Provide the [x, y] coordinate of the cell's center where the given text is located.  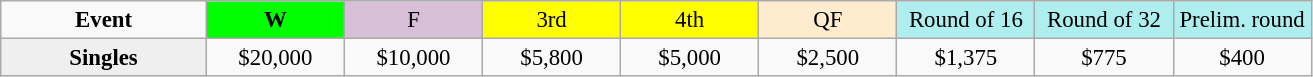
W [275, 20]
$2,500 [828, 58]
$20,000 [275, 58]
Event [104, 20]
Round of 32 [1104, 20]
QF [828, 20]
$775 [1104, 58]
$10,000 [413, 58]
$1,375 [966, 58]
$400 [1242, 58]
Round of 16 [966, 20]
Prelim. round [1242, 20]
$5,800 [552, 58]
Singles [104, 58]
F [413, 20]
4th [690, 20]
$5,000 [690, 58]
3rd [552, 20]
